For the text-containing cell, return its midpoint in (x, y) coordinate format. 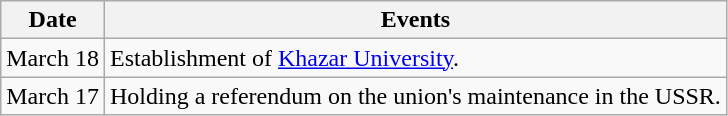
Events (415, 20)
March 17 (53, 96)
Establishment of Khazar University. (415, 58)
Holding a referendum on the union's maintenance in the USSR. (415, 96)
March 18 (53, 58)
Date (53, 20)
